Provide the (X, Y) coordinate of the cell's center where the given text is located.  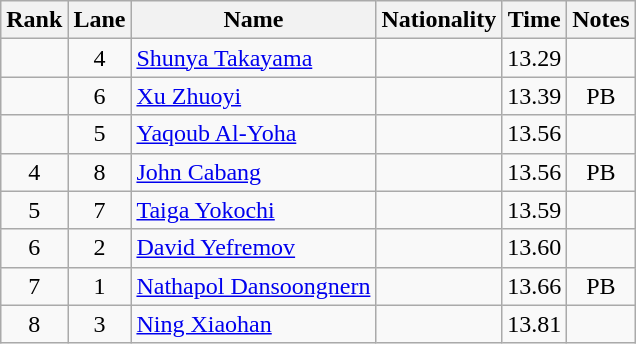
Yaqoub Al-Yoha (254, 134)
David Yefremov (254, 248)
Name (254, 20)
Nathapol Dansoongnern (254, 286)
2 (100, 248)
13.59 (534, 210)
Xu Zhuoyi (254, 96)
Time (534, 20)
13.29 (534, 58)
Lane (100, 20)
Ning Xiaohan (254, 324)
Nationality (439, 20)
1 (100, 286)
13.81 (534, 324)
Taiga Yokochi (254, 210)
13.39 (534, 96)
13.60 (534, 248)
Notes (601, 20)
Rank (34, 20)
13.66 (534, 286)
John Cabang (254, 172)
Shunya Takayama (254, 58)
3 (100, 324)
